Return [X, Y] of the center of cell containing provided text 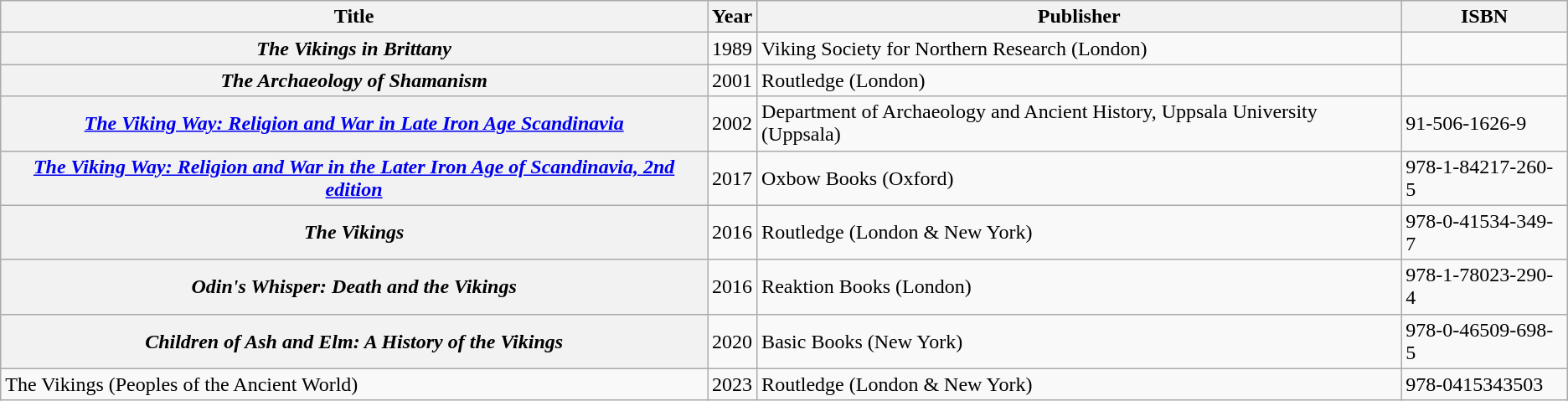
91-506-1626-9 [1484, 124]
Year [732, 17]
978-0415343503 [1484, 384]
Reaktion Books (London) [1079, 286]
Oxbow Books (Oxford) [1079, 177]
2017 [732, 177]
978-1-78023-290-4 [1484, 286]
The Vikings in Brittany [354, 49]
2001 [732, 80]
1989 [732, 49]
The Viking Way: Religion and War in the Later Iron Age of Scandinavia, 2nd edition [354, 177]
Odin's Whisper: Death and the Vikings [354, 286]
978-0-41534-349-7 [1484, 233]
Routledge (London) [1079, 80]
Children of Ash and Elm: A History of the Vikings [354, 342]
978-0-46509-698-5 [1484, 342]
Viking Society for Northern Research (London) [1079, 49]
ISBN [1484, 17]
2002 [732, 124]
Basic Books (New York) [1079, 342]
The Vikings [354, 233]
2020 [732, 342]
Publisher [1079, 17]
Title [354, 17]
978-1-84217-260-5 [1484, 177]
Department of Archaeology and Ancient History, Uppsala University (Uppsala) [1079, 124]
The Vikings (Peoples of the Ancient World) [354, 384]
The Viking Way: Religion and War in Late Iron Age Scandinavia [354, 124]
The Archaeology of Shamanism [354, 80]
2023 [732, 384]
